From the cell containing the given text, extract its center point as (x, y) coordinate. 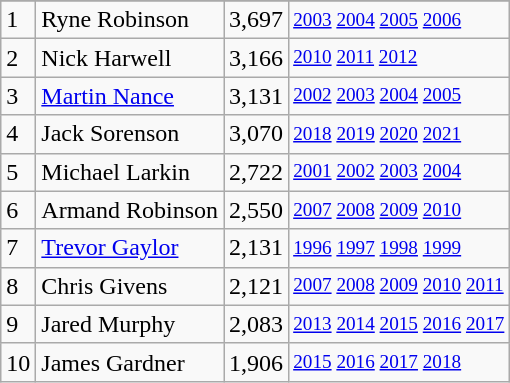
2007 2008 2009 2010 (399, 210)
1 (18, 20)
3,697 (256, 20)
2003 2004 2005 2006 (399, 20)
10 (18, 362)
9 (18, 324)
2,083 (256, 324)
2018 2019 2020 2021 (399, 134)
James Gardner (130, 362)
Ryne Robinson (130, 20)
2,121 (256, 286)
Chris Givens (130, 286)
2007 2008 2009 2010 2011 (399, 286)
5 (18, 172)
3 (18, 96)
2001 2002 2003 2004 (399, 172)
Martin Nance (130, 96)
Trevor Gaylor (130, 248)
2015 2016 2017 2018 (399, 362)
2010 2011 2012 (399, 58)
2,131 (256, 248)
3,166 (256, 58)
Armand Robinson (130, 210)
4 (18, 134)
2002 2003 2004 2005 (399, 96)
2,550 (256, 210)
1996 1997 1998 1999 (399, 248)
Nick Harwell (130, 58)
1,906 (256, 362)
Michael Larkin (130, 172)
2,722 (256, 172)
Jack Sorenson (130, 134)
2 (18, 58)
8 (18, 286)
7 (18, 248)
2013 2014 2015 2016 2017 (399, 324)
6 (18, 210)
Jared Murphy (130, 324)
3,070 (256, 134)
3,131 (256, 96)
